Locate the cell with the specified text and output its [x, y] center coordinate. 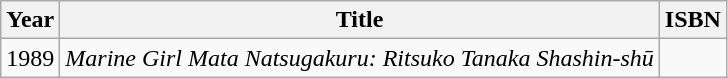
ISBN [692, 20]
Marine Girl Mata Natsugakuru: Ritsuko Tanaka Shashin-shū [360, 58]
Title [360, 20]
1989 [30, 58]
Year [30, 20]
